Capture the cell that displays the provided text and extract its (X, Y) central coordinate. 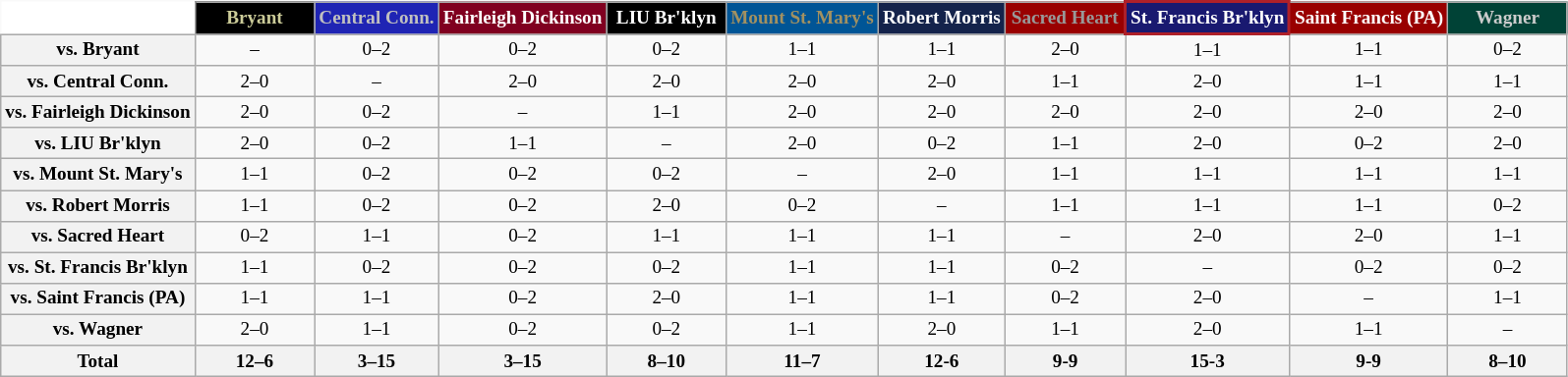
vs. LIU Br'klyn (98, 143)
Sacred Heart (1065, 18)
vs. Mount St. Mary's (98, 175)
Bryant (255, 18)
Central Conn. (377, 18)
Fairleigh Dickinson (523, 18)
15-3 (1207, 361)
Wagner (1508, 18)
vs. Wagner (98, 330)
vs. Robert Morris (98, 205)
Robert Morris (942, 18)
vs. St. Francis Br'klyn (98, 268)
vs. Bryant (98, 49)
vs. Central Conn. (98, 81)
Total (98, 361)
St. Francis Br'klyn (1207, 18)
11–7 (802, 361)
LIU Br'klyn (667, 18)
Saint Francis (PA) (1368, 18)
12-6 (942, 361)
vs. Saint Francis (PA) (98, 298)
vs. Sacred Heart (98, 237)
Mount St. Mary's (802, 18)
12–6 (255, 361)
vs. Fairleigh Dickinson (98, 112)
